Identify which cell holds the provided text, then report its [X, Y] central coordinate. 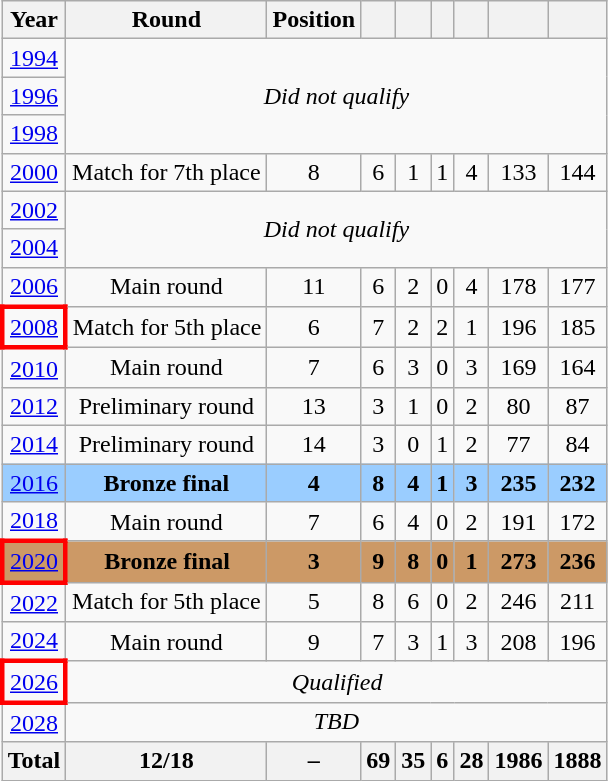
Round [166, 20]
84 [578, 444]
28 [472, 761]
235 [518, 483]
Year [34, 20]
2008 [34, 328]
246 [518, 602]
1998 [34, 134]
133 [518, 172]
2028 [34, 722]
211 [578, 602]
35 [414, 761]
Match for 7th place [166, 172]
191 [518, 522]
2006 [34, 287]
164 [578, 368]
12/18 [166, 761]
14 [314, 444]
2022 [34, 602]
172 [578, 522]
1888 [578, 761]
2024 [34, 642]
185 [578, 328]
Total [34, 761]
1994 [34, 58]
2016 [34, 483]
77 [518, 444]
208 [518, 642]
2026 [34, 682]
13 [314, 406]
2020 [34, 562]
80 [518, 406]
177 [578, 287]
– [314, 761]
2002 [34, 210]
273 [518, 562]
2000 [34, 172]
Qualified [336, 682]
1996 [34, 96]
2014 [34, 444]
TBD [336, 722]
Position [314, 20]
2010 [34, 368]
2004 [34, 248]
1986 [518, 761]
169 [518, 368]
87 [578, 406]
232 [578, 483]
69 [378, 761]
2018 [34, 522]
11 [314, 287]
2012 [34, 406]
178 [518, 287]
5 [314, 602]
236 [578, 562]
144 [578, 172]
